Find where the given text appears and provide that cell's center as [X, Y] coordinate. 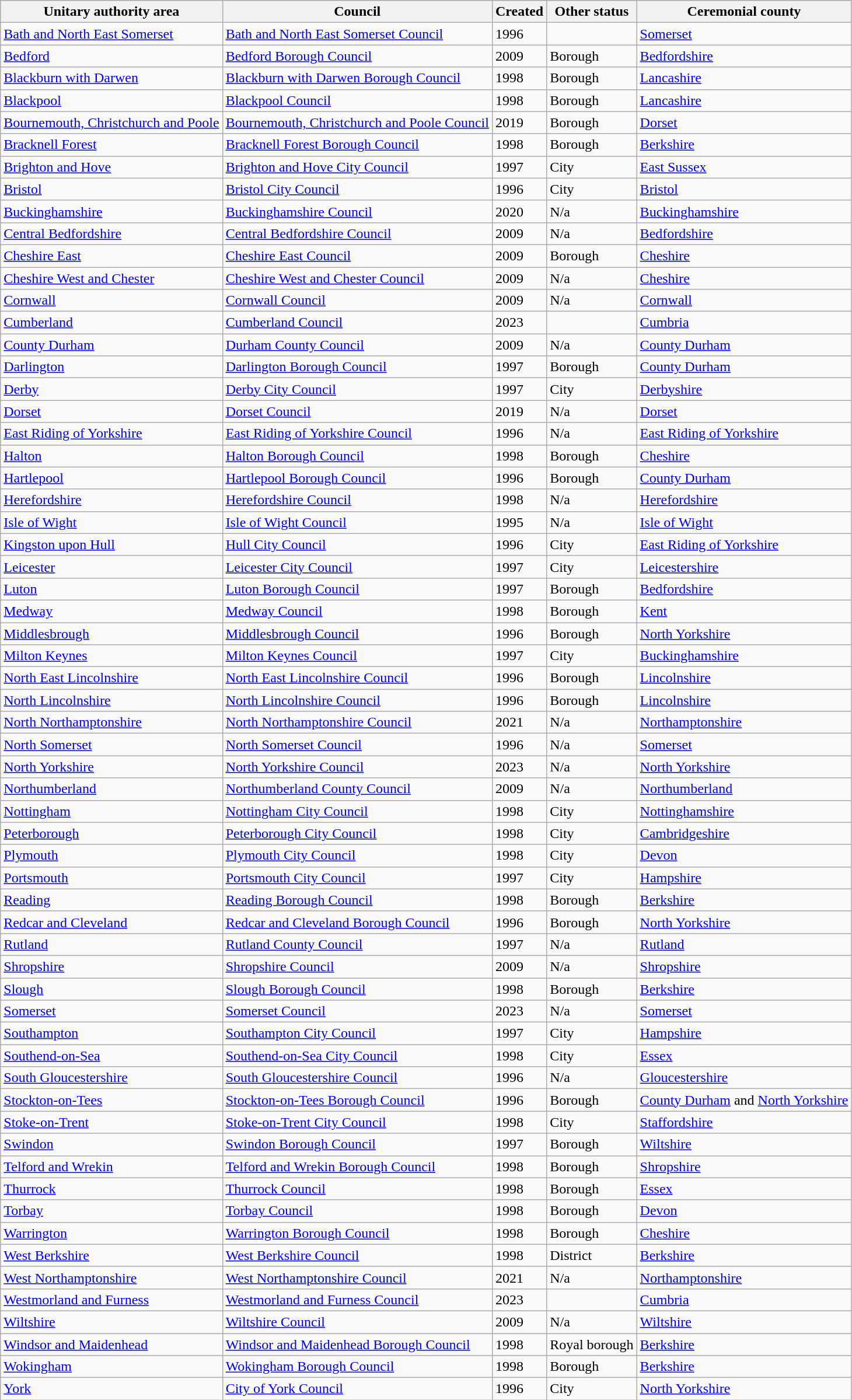
Cumberland Council [357, 323]
Warrington [111, 1233]
Isle of Wight Council [357, 522]
East Sussex [744, 167]
Derbyshire [744, 389]
Cheshire East Council [357, 256]
City of York Council [357, 1389]
Plymouth [111, 856]
North Northamptonshire Council [357, 722]
Southampton City Council [357, 1034]
Blackburn with Darwen [111, 78]
North East Lincolnshire [111, 678]
North Northamptonshire [111, 722]
Central Bedfordshire Council [357, 233]
Buckinghamshire Council [357, 211]
Bedford [111, 56]
County Durham and North Yorkshire [744, 1100]
Thurrock Council [357, 1189]
Herefordshire Council [357, 500]
Blackpool Council [357, 100]
Cheshire East [111, 256]
Peterborough [111, 833]
Redcar and Cleveland [111, 922]
North Somerset [111, 745]
Ceremonial county [744, 12]
West Northamptonshire [111, 1277]
Southampton [111, 1034]
Reading Borough Council [357, 900]
Southend-on-Sea City Council [357, 1056]
Medway Council [357, 611]
Central Bedfordshire [111, 233]
Bracknell Forest Borough Council [357, 145]
Torbay Council [357, 1211]
South Gloucestershire Council [357, 1078]
Nottinghamshire [744, 811]
Leicestershire [744, 567]
Halton [111, 456]
Brighton and Hove City Council [357, 167]
North Lincolnshire [111, 700]
Kingston upon Hull [111, 544]
Middlesbrough [111, 633]
Kent [744, 611]
Wokingham [111, 1367]
Blackburn with Darwen Borough Council [357, 78]
Swindon [111, 1144]
Darlington [111, 367]
Cheshire West and Chester [111, 278]
West Northamptonshire Council [357, 1277]
Portsmouth [111, 878]
South Gloucestershire [111, 1078]
Council [357, 12]
Stockton-on-Tees [111, 1100]
Telford and Wrekin [111, 1167]
Southend-on-Sea [111, 1056]
Luton Borough Council [357, 589]
North East Lincolnshire Council [357, 678]
North Yorkshire Council [357, 767]
Bracknell Forest [111, 145]
Nottingham [111, 811]
Stockton-on-Tees Borough Council [357, 1100]
Blackpool [111, 100]
Medway [111, 611]
Warrington Borough Council [357, 1233]
Bournemouth, Christchurch and Poole [111, 123]
Halton Borough Council [357, 456]
North Somerset Council [357, 745]
Bath and North East Somerset Council [357, 34]
2020 [519, 211]
Cheshire West and Chester Council [357, 278]
Milton Keynes Council [357, 656]
Cornwall Council [357, 301]
Gloucestershire [744, 1078]
Slough Borough Council [357, 989]
Other status [592, 12]
North Lincolnshire Council [357, 700]
Luton [111, 589]
Durham County Council [357, 345]
1995 [519, 522]
Staffordshire [744, 1122]
York [111, 1389]
East Riding of Yorkshire Council [357, 434]
Bristol City Council [357, 189]
Bedford Borough Council [357, 56]
Derby City Council [357, 389]
Cumberland [111, 323]
Leicester City Council [357, 567]
Reading [111, 900]
Windsor and Maidenhead Borough Council [357, 1344]
Peterborough City Council [357, 833]
Torbay [111, 1211]
Windsor and Maidenhead [111, 1344]
Westmorland and Furness Council [357, 1300]
Redcar and Cleveland Borough Council [357, 922]
Brighton and Hove [111, 167]
West Berkshire Council [357, 1255]
Derby [111, 389]
Wokingham Borough Council [357, 1367]
Plymouth City Council [357, 856]
Thurrock [111, 1189]
District [592, 1255]
Dorset Council [357, 411]
Shropshire Council [357, 966]
Middlesbrough Council [357, 633]
Slough [111, 989]
Rutland County Council [357, 944]
Hull City Council [357, 544]
Telford and Wrekin Borough Council [357, 1167]
Leicester [111, 567]
Somerset Council [357, 1011]
Bournemouth, Christchurch and Poole Council [357, 123]
Swindon Borough Council [357, 1144]
Royal borough [592, 1344]
Milton Keynes [111, 656]
Northumberland County Council [357, 789]
Stoke-on-Trent City Council [357, 1122]
Created [519, 12]
Hartlepool [111, 478]
Stoke-on-Trent [111, 1122]
West Berkshire [111, 1255]
Cambridgeshire [744, 833]
Bath and North East Somerset [111, 34]
Nottingham City Council [357, 811]
Portsmouth City Council [357, 878]
Unitary authority area [111, 12]
Westmorland and Furness [111, 1300]
Wiltshire Council [357, 1322]
Hartlepool Borough Council [357, 478]
Darlington Borough Council [357, 367]
